Extract the (X, Y) coordinate from the center of the cell holding the provided text.  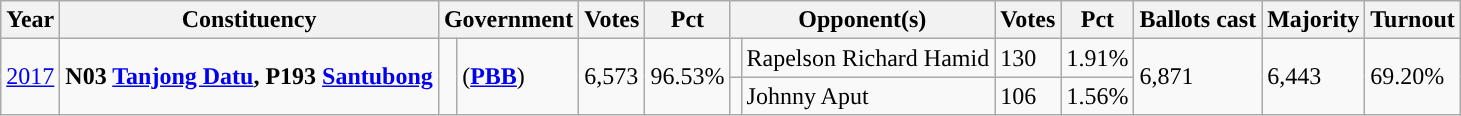
Opponent(s) (862, 20)
106 (1028, 96)
Constituency (250, 20)
Ballots cast (1198, 20)
2017 (30, 77)
69.20% (1413, 77)
Year (30, 20)
1.91% (1098, 58)
96.53% (688, 77)
1.56% (1098, 96)
6,573 (612, 77)
6,443 (1314, 77)
Turnout (1413, 20)
130 (1028, 58)
(PBB) (518, 77)
6,871 (1198, 77)
Johnny Aput (868, 96)
N03 Tanjong Datu, P193 Santubong (250, 77)
Rapelson Richard Hamid (868, 58)
Majority (1314, 20)
Government (508, 20)
